Identify which cell holds the provided text, then report its [X, Y] central coordinate. 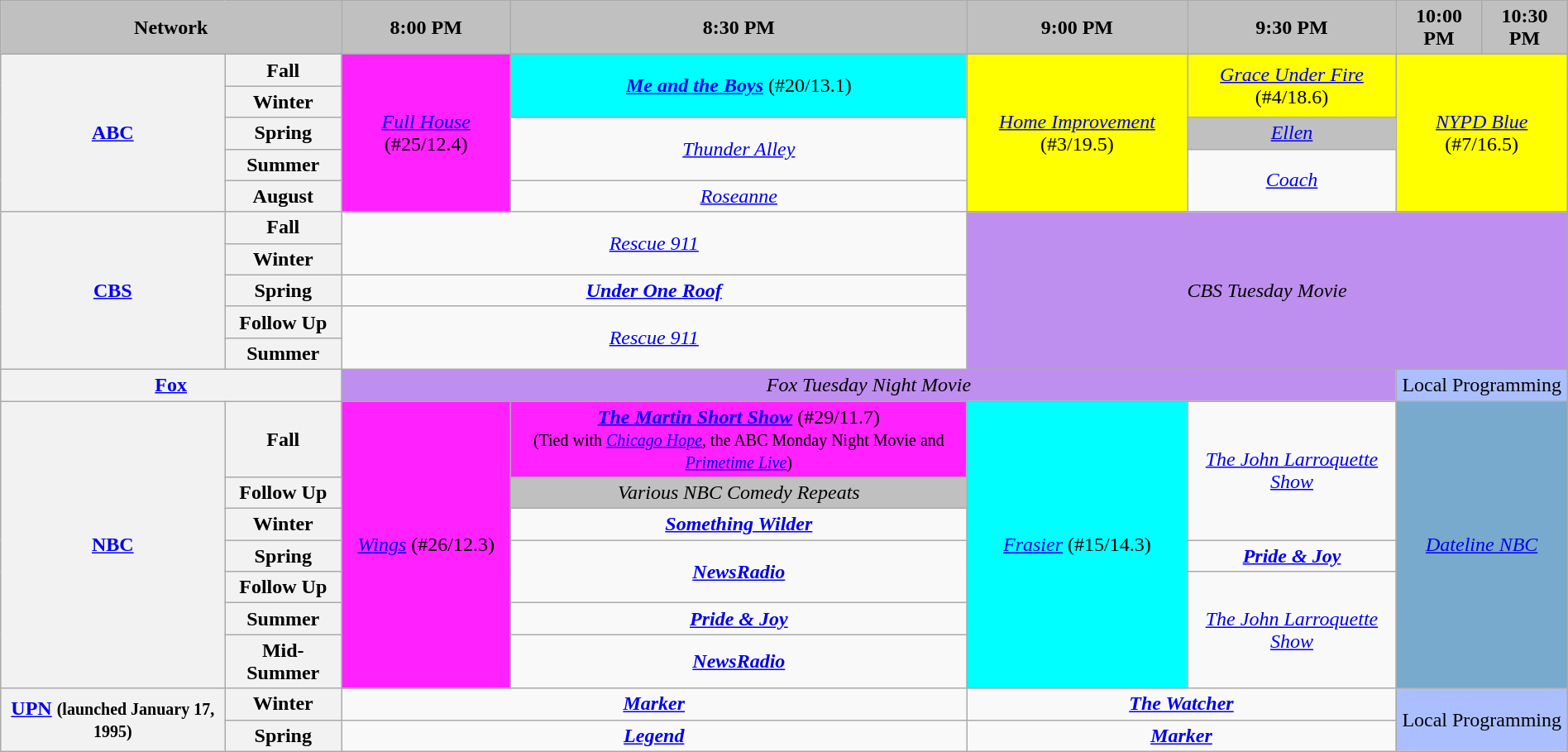
Dateline NBC [1482, 544]
August [283, 196]
Roseanne [739, 196]
The Watcher [1181, 704]
Fox Tuesday Night Movie [868, 385]
10:00 PM [1439, 28]
Ellen [1292, 133]
Wings (#26/12.3) [427, 544]
8:30 PM [739, 28]
UPN (launched January 17, 1995) [112, 720]
CBS Tuesday Movie [1267, 290]
Something Wilder [739, 524]
Frasier (#15/14.3) [1077, 544]
Home Improvement (#3/19.5) [1077, 133]
Full House (#25/12.4) [427, 133]
Various NBC Comedy Repeats [739, 493]
Me and the Boys (#20/13.1) [739, 86]
NYPD Blue (#7/16.5) [1482, 133]
Mid-Summer [283, 662]
NBC [112, 544]
Fox [171, 385]
Coach [1292, 180]
The Martin Short Show (#29/11.7)(Tied with Chicago Hope, the ABC Monday Night Movie and Primetime Live) [739, 438]
ABC [112, 133]
Under One Roof [654, 290]
Thunder Alley [739, 149]
CBS [112, 290]
Grace Under Fire (#4/18.6) [1292, 86]
Legend [654, 735]
Network [171, 28]
9:00 PM [1077, 28]
8:00 PM [427, 28]
9:30 PM [1292, 28]
10:30 PM [1525, 28]
